Extract the [x, y] coordinate from the center of the cell holding the provided text.  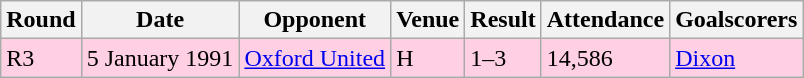
Opponent [315, 20]
Date [160, 20]
Dixon [736, 58]
Round [41, 20]
Goalscorers [736, 20]
5 January 1991 [160, 58]
H [428, 58]
14,586 [605, 58]
Venue [428, 20]
R3 [41, 58]
1–3 [503, 58]
Attendance [605, 20]
Oxford United [315, 58]
Result [503, 20]
